Return [X, Y] of the center of cell containing provided text 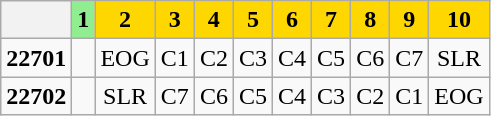
4 [214, 20]
7 [332, 20]
22701 [36, 58]
1 [84, 20]
2 [125, 20]
3 [174, 20]
9 [410, 20]
8 [370, 20]
6 [292, 20]
10 [459, 20]
5 [252, 20]
22702 [36, 96]
